For the text-containing cell, return its midpoint in (x, y) coordinate format. 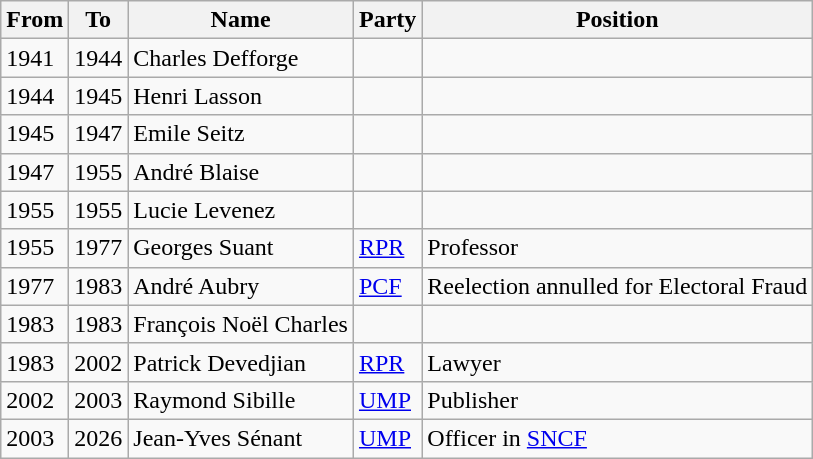
Raymond Sibille (241, 400)
2026 (98, 438)
Officer in SNCF (618, 438)
PCF (387, 286)
Party (387, 20)
Jean-Yves Sénant (241, 438)
Lucie Levenez (241, 210)
Emile Seitz (241, 134)
From (35, 20)
1941 (35, 58)
Charles Defforge (241, 58)
Reelection annulled for Electoral Fraud (618, 286)
François Noël Charles (241, 324)
Patrick Devedjian (241, 362)
Lawyer (618, 362)
Name (241, 20)
Georges Suant (241, 248)
Professor (618, 248)
To (98, 20)
Henri Lasson (241, 96)
Publisher (618, 400)
André Blaise (241, 172)
Position (618, 20)
André Aubry (241, 286)
